Capture the cell that displays the provided text and extract its [X, Y] central coordinate. 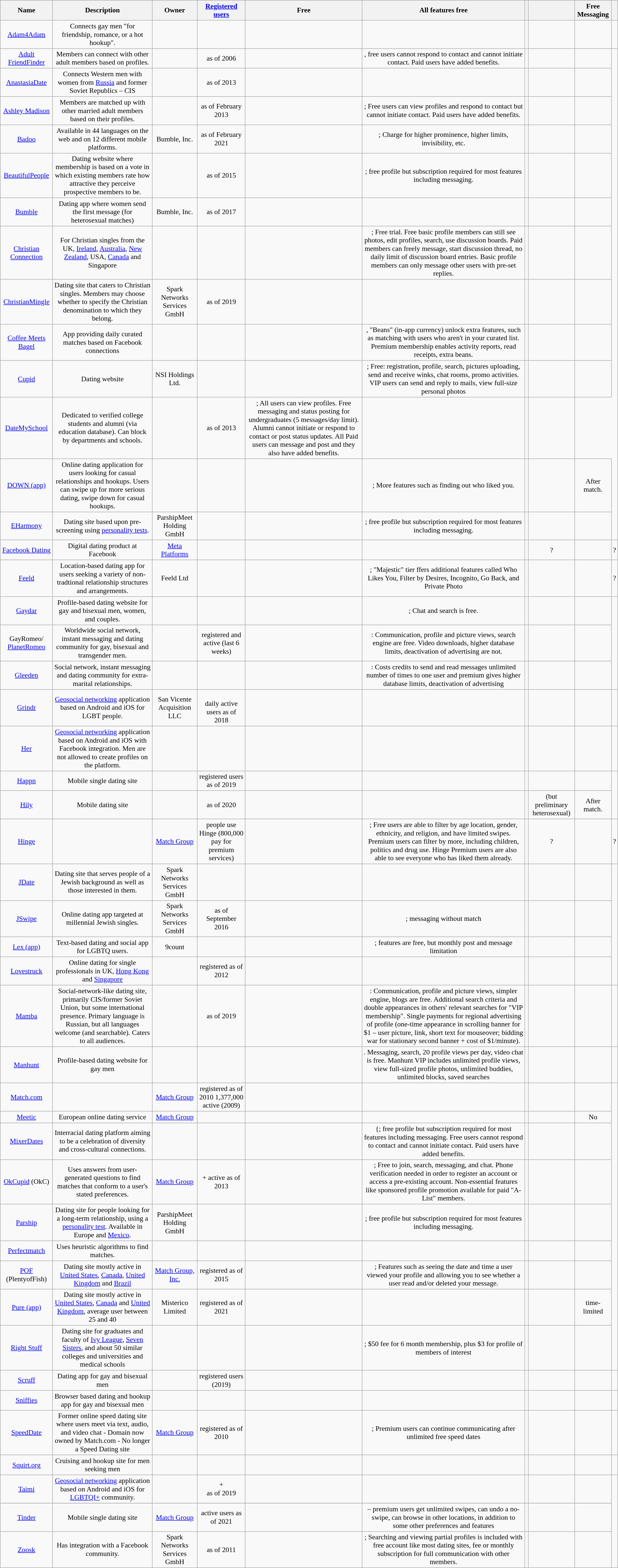
Dating app where women send the first message (for heterosexual matches) [102, 212]
Digital dating product at Facebook [102, 550]
Feeld Ltd [175, 578]
Lovestruck [27, 971]
GayRomeo/ PlanetRomeo [27, 643]
– premium users get unlimited swipes, can undo a no-swipe, can browse in other locations, in addition to some other preferences and features [443, 1517]
Dedicated to verified college students and alumni (via education database). Can block by departments and schools. [102, 428]
Mamba [27, 1016]
; Chat and search is free. [443, 611]
daily active users as of 2018 [221, 708]
as of 2011 [221, 1550]
as of February 2013 [221, 111]
Coffee Meets Bagel [27, 342]
Registered users [221, 10]
Parship [27, 1223]
Connects Western men with women from Russia and former Soviet Republics – CIS [102, 83]
; Free users can view profiles and respond to contact but cannot initiate contact. Paid users have added benefits. [443, 111]
Hinge [27, 842]
Geosocial networking application based on Android and iOS for LGBTQI+ community. [102, 1489]
registered users (2019) [221, 1380]
Meetic [27, 1117]
Free [304, 10]
people use Hinge (800,000 pay for premium services) [221, 842]
Dating site based upon pre-screening using personality tests. [102, 526]
registered as of 2015 [221, 1275]
Perfectmatch [27, 1251]
Feeld [27, 578]
Browser based dating and hookup app for gay and bisexual men [102, 1401]
Social network, instant messaging and dating community for extra-marital relationships. [102, 676]
Geosocial networking application based on Android and iOS for LGBT people. [102, 708]
Name [27, 10]
Location-based dating app for users seeking a variety of non-tradtional relationship structures and arrangements. [102, 578]
Dating site mostly active in United States, Canada, United Kingdom and Brazil [102, 1275]
Gaydar [27, 611]
Mobile dating site [102, 805]
Dating site for graduates and faculty of Ivy League, Seven Sisters, and about 50 similar colleges and universities and medical schools [102, 1348]
: Communication, profile and picture views, search engine are free. Video downloads, higher database limits, deactivation of advertising are not. [443, 643]
Sniffies [27, 1401]
Scruff [27, 1380]
Bumble [27, 212]
AnastasiaDate [27, 83]
, free users cannot respond to contact and cannot initiate contact. Paid users have added benefits. [443, 59]
European online dating service [102, 1117]
NSI Holdings Ltd. [175, 379]
San Vicente Acquisition LLC [175, 708]
as of 2015 [221, 176]
as of February 2021 [221, 139]
Description [102, 10]
Meta Platforms [175, 550]
Tinder [27, 1517]
Owner [175, 10]
Online dating for single professionals in UK, Hong Kong and Singapore [102, 971]
Members are matched up with other married adult members based on their profiles. [102, 111]
Text-based dating and social app for LGBTQ users. [102, 947]
+as of 2019 [221, 1489]
active users as of 2021 [221, 1517]
time-limited [593, 1307]
POF (PlentyofFish) [27, 1275]
Dating website [102, 379]
Dating app for gay and bisexual men [102, 1380]
JDate [27, 882]
Manhunt [27, 1065]
as of September 2016 [221, 919]
Zoosk [27, 1550]
Adult FriendFinder [27, 59]
; Premium users can continue communicating after unlimited free speed dates [443, 1433]
; "Majestic" tier ffers additional features called Who Likes You, Filter by Desires, Incognito, Go Back, and Private Photo [443, 578]
Profile-based dating website for gay men [102, 1065]
Members can connect with other adult members based on profiles. [102, 59]
Interracial dating platform aiming to be a celebration of diversity and cross-cultural connections. [102, 1141]
Grindr [27, 708]
Ashley Madison [27, 111]
Gleeden [27, 676]
9count [175, 947]
Facebook Dating [27, 550]
EHarmony [27, 526]
; Charge for higher prominence, higher limits, invisibility, etc. [443, 139]
All features free [443, 10]
as of 2020 [221, 805]
Dating website where membership is based on a vote in which existing members rate how attractive they perceive prospective members to be. [102, 176]
registered as of 2010 [221, 1433]
Profile-based dating website for gay and bisexual men, women, and couples. [102, 611]
Connects gay men "for friendship, romance, or a hot hookup". [102, 35]
BeautifulPeople [27, 176]
Has integration with a Facebook community. [102, 1550]
Badoo [27, 139]
Lex (app) [27, 947]
Available in 44 languages on the web and on 12 different mobile platforms. [102, 139]
Uses answers from user-generated questions to find matches that conform to a user's stated preferences. [102, 1182]
registered as of 2021 [221, 1307]
Adam4Adam [27, 35]
; More features such as finding out who liked you. [443, 486]
; Features such as seeing the date and time a user viewed your profile and allowing you to see whether a user read and/or deleted your message. [443, 1275]
Pure (app) [27, 1307]
as of 2006 [221, 59]
Free Messaging [593, 10]
Hily [27, 805]
+ active as of 2013 [221, 1182]
Her [27, 748]
; messaging without match [443, 919]
Cupid [27, 379]
Squirt.org [27, 1465]
Dating site mostly active in United States, Canada and United Kingdom, average user between 25 and 40 [102, 1307]
Uses heuristic algorithms to find matches. [102, 1251]
Match Group, Inc. [175, 1275]
Taimi [27, 1489]
Right Stuff [27, 1348]
(but preliminary heterosexual) [552, 805]
JSwipe [27, 919]
as of 2017 [221, 212]
Dating site that caters to Christian singles. Members may choose whether to specify the Christian denomination to which they belong. [102, 302]
Worldwide social network, instant messaging and dating community for gay, bisexual and transgender men. [102, 643]
Misterico Limited [175, 1307]
No [593, 1117]
; features are free, but monthly post and message limitation [443, 947]
SpeedDate [27, 1433]
; $50 fee for 6 month membership, plus $3 for profile of members of interest [443, 1348]
Match.com [27, 1097]
OkCupid (OkC) [27, 1182]
registered users as of 2019 [221, 781]
Christian Connection [27, 253]
Dating site for people looking for a long-term relationship, using a personality test. Available in Europe and Mexico. [102, 1223]
Happn [27, 781]
Dating site that serves people of a Jewish background as well as those interested in them. [102, 882]
registered as of 2010 1,377,000 active (2009) [221, 1097]
App providing daily curated matches based on Facebook connections [102, 342]
Former online speed dating site where users meet via text, audio, and video chat - Domain now owned by Match.com - No longer a Speed Dating site [102, 1433]
DateMySchool [27, 428]
registered as of 2012 [221, 971]
DOWN (app) [27, 486]
Geosocial networking application based on Android and iOS with Facebook integration. Men are not allowed to create profiles on the platform. [102, 748]
registered and active (last 6 weeks) [221, 643]
For Christian singles from the UK, Ireland, Australia, New Zealand, USA, Canada and Singapore [102, 253]
: Costs credits to send and read messages unlimited number of times to one user and premium gives higher database limits, deactivation of advertising [443, 676]
Online dating app targeted at millennial Jewish singles. [102, 919]
MixerDates [27, 1141]
ChristianMingle [27, 302]
Cruising and hookup site for men seeking men [102, 1465]
